Return the (x, y) coordinate for the center point of the cell that contains the specified text.  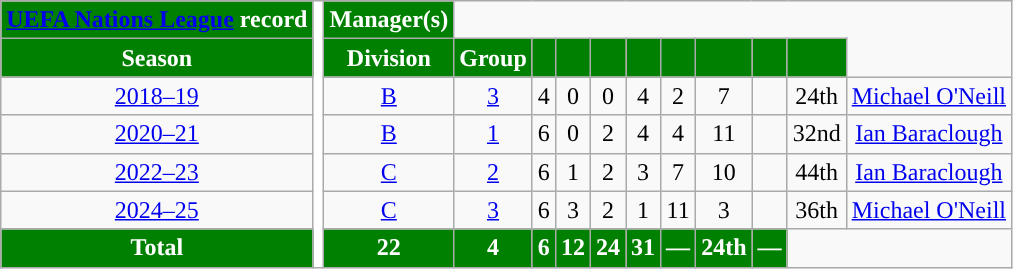
Total (157, 248)
31 (644, 248)
36th (816, 210)
10 (724, 172)
24 (608, 248)
22 (389, 248)
Division (389, 58)
32nd (816, 134)
Season (157, 58)
UEFA Nations League record (157, 20)
2022–23 (157, 172)
44th (816, 172)
Group (494, 58)
2020–21 (157, 134)
Manager(s) (389, 20)
12 (572, 248)
2024–25 (157, 210)
2018–19 (157, 96)
